Search for the cell housing the specified text and yield its [X, Y] center coordinate. 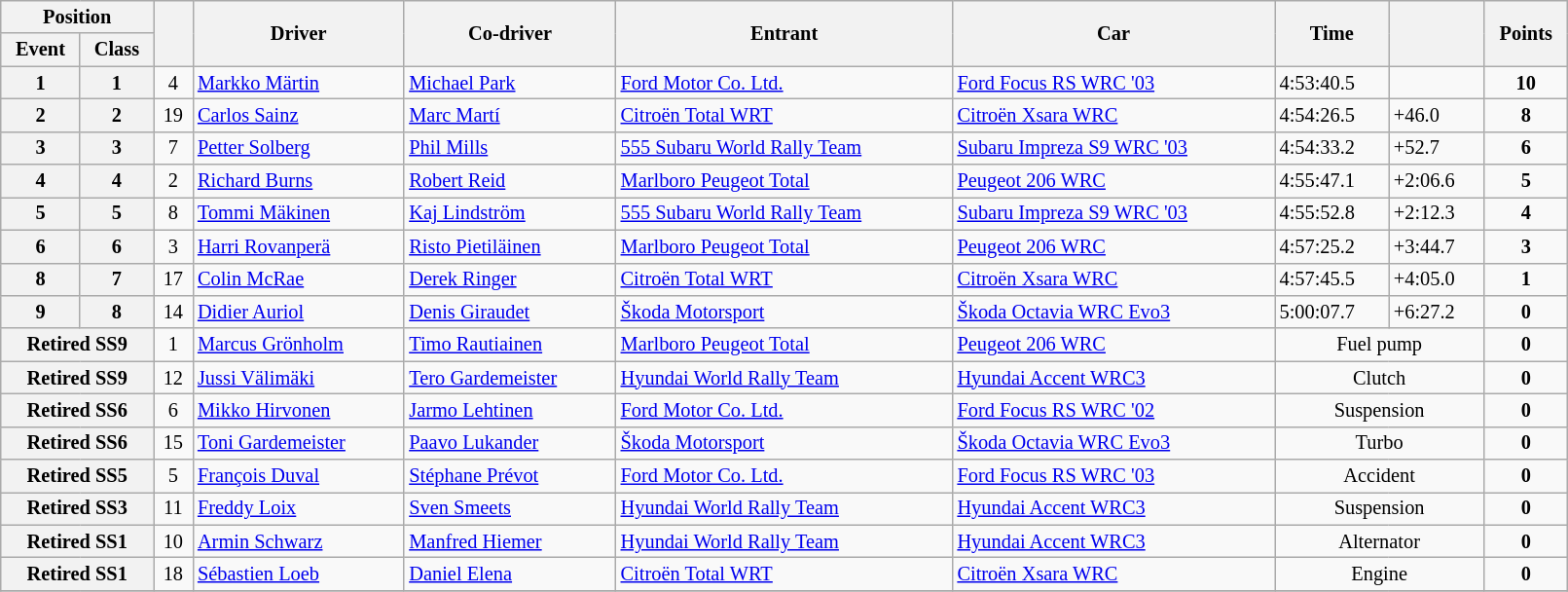
+2:12.3 [1437, 213]
Accident [1380, 476]
Daniel Elena [510, 573]
Jussi Välimäki [298, 378]
Fuel pump [1380, 345]
Manfred Hiemer [510, 541]
14 [173, 312]
17 [173, 279]
Toni Gardemeister [298, 443]
Risto Pietiläinen [510, 246]
4:53:40.5 [1331, 83]
+2:06.6 [1437, 181]
4:54:26.5 [1331, 115]
15 [173, 443]
Mikko Hirvonen [298, 410]
Markko Märtin [298, 83]
11 [173, 508]
4:54:33.2 [1331, 148]
Kaj Lindström [510, 213]
Ford Focus RS WRC '02 [1113, 410]
Freddy Loix [298, 508]
18 [173, 573]
+52.7 [1437, 148]
+6:27.2 [1437, 312]
Phil Mills [510, 148]
Driver [298, 33]
9 [41, 312]
Time [1331, 33]
François Duval [298, 476]
12 [173, 378]
4:55:52.8 [1331, 213]
Petter Solberg [298, 148]
Armin Schwarz [298, 541]
Co-driver [510, 33]
Car [1113, 33]
Harri Rovanperä [298, 246]
Engine [1380, 573]
Sébastien Loeb [298, 573]
Derek Ringer [510, 279]
4:57:45.5 [1331, 279]
5:00:07.7 [1331, 312]
Paavo Lukander [510, 443]
Robert Reid [510, 181]
Timo Rautiainen [510, 345]
+4:05.0 [1437, 279]
Points [1526, 33]
Event [41, 50]
Richard Burns [298, 181]
19 [173, 115]
Carlos Sainz [298, 115]
Tommi Mäkinen [298, 213]
Position [78, 17]
Clutch [1380, 378]
Stéphane Prévot [510, 476]
Alternator [1380, 541]
+46.0 [1437, 115]
Tero Gardemeister [510, 378]
Marc Martí [510, 115]
Sven Smeets [510, 508]
Retired SS5 [78, 476]
Marcus Grönholm [298, 345]
Didier Auriol [298, 312]
Retired SS3 [78, 508]
Denis Giraudet [510, 312]
4:55:47.1 [1331, 181]
Class [117, 50]
Michael Park [510, 83]
4:57:25.2 [1331, 246]
Turbo [1380, 443]
Jarmo Lehtinen [510, 410]
Colin McRae [298, 279]
Entrant [784, 33]
+3:44.7 [1437, 246]
